Identify which cell holds the provided text, then report its (x, y) central coordinate. 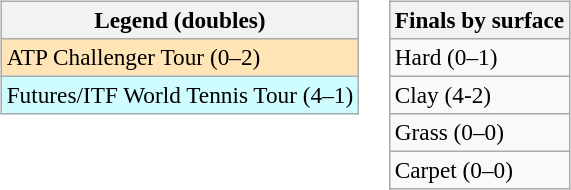
Hard (0–1) (479, 57)
Grass (0–0) (479, 133)
Futures/ITF World Tennis Tour (4–1) (180, 95)
Finals by surface (479, 20)
ATP Challenger Tour (0–2) (180, 57)
Carpet (0–0) (479, 171)
Legend (doubles) (180, 20)
Clay (4-2) (479, 95)
